For the text-containing cell, return its midpoint in (X, Y) coordinate format. 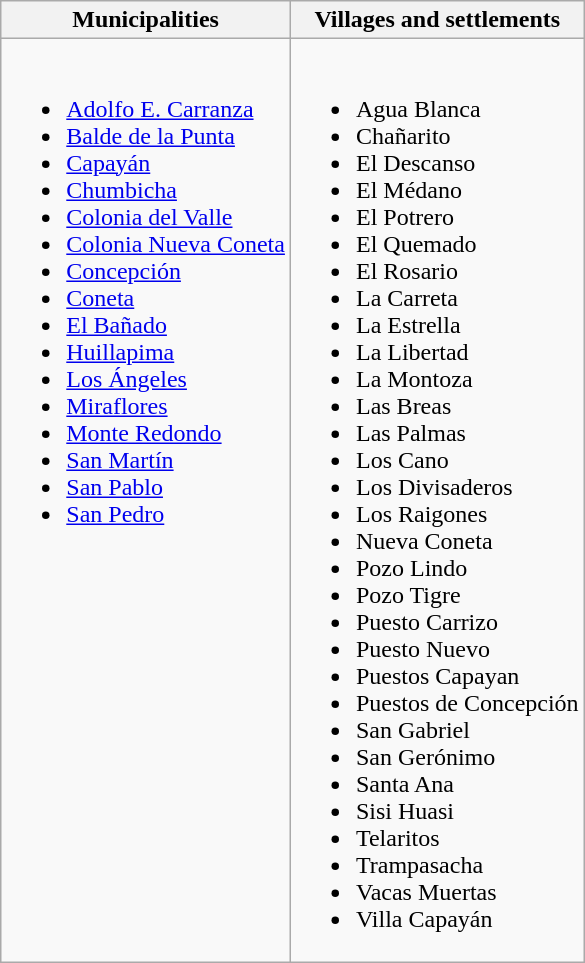
Villages and settlements (437, 20)
Municipalities (146, 20)
